Locate the cell with the specified text and output its (X, Y) center coordinate. 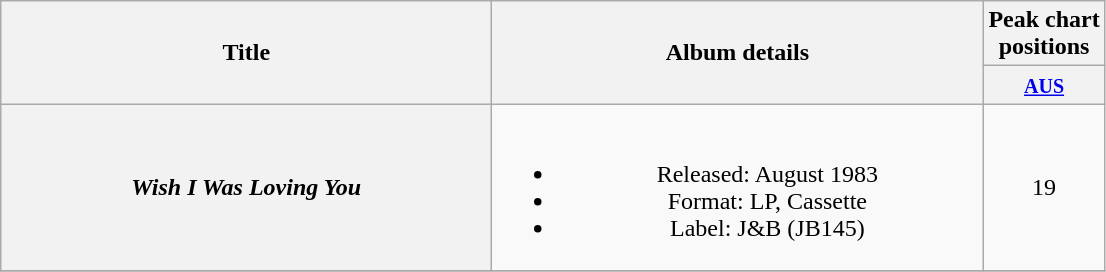
Title (246, 52)
Released: August 1983Format: LP, CassetteLabel: J&B (JB145) (738, 188)
AUS (1044, 85)
Wish I Was Loving You (246, 188)
Peak chartpositions (1044, 34)
19 (1044, 188)
Album details (738, 52)
